Capture the cell that displays the provided text and extract its (X, Y) central coordinate. 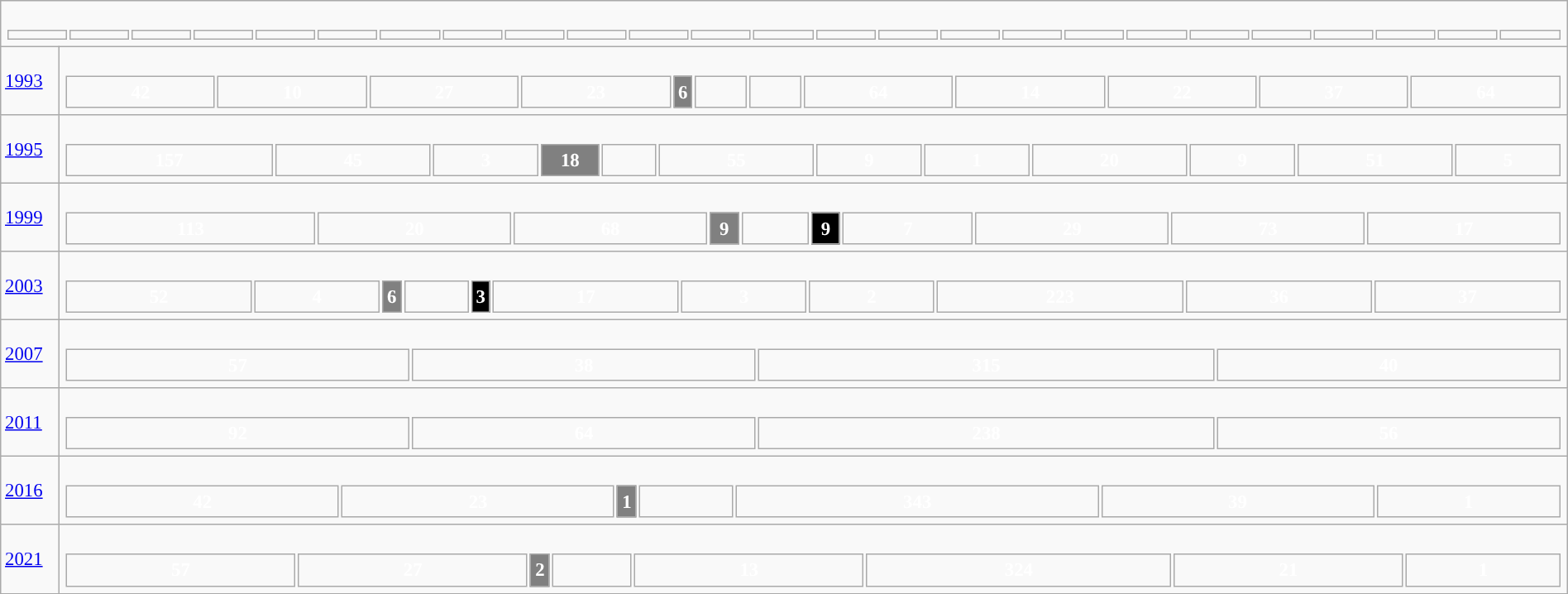
238 (986, 434)
2016 (30, 491)
29 (1073, 228)
223 (1060, 296)
1993 (30, 81)
92 (238, 434)
7 (908, 228)
92 64 238 56 (813, 422)
2021 (30, 559)
13 (749, 571)
324 (1019, 571)
5 (1508, 160)
57 27 2 13 324 21 1 (813, 559)
52 (159, 296)
2003 (30, 286)
343 (917, 501)
42 23 1 343 39 1 (813, 491)
14 (1030, 91)
21 (1288, 571)
68 (610, 228)
113 20 68 9 9 7 29 73 17 (813, 217)
315 (986, 366)
4 (318, 296)
51 (1375, 160)
157 45 3 18 55 9 1 20 9 51 5 (813, 149)
1999 (30, 217)
55 (736, 160)
42 10 27 23 6 64 14 22 37 64 (813, 81)
2007 (30, 354)
2011 (30, 422)
40 (1389, 366)
157 (170, 160)
57 38 315 40 (813, 354)
1995 (30, 149)
18 (571, 160)
113 (191, 228)
52 4 6 3 17 3 2 223 36 37 (813, 286)
45 (353, 160)
36 (1279, 296)
10 (293, 91)
39 (1237, 501)
38 (584, 366)
22 (1183, 91)
56 (1389, 434)
73 (1268, 228)
